Determine the [x, y] coordinate at the center of the cell enclosing the given text.  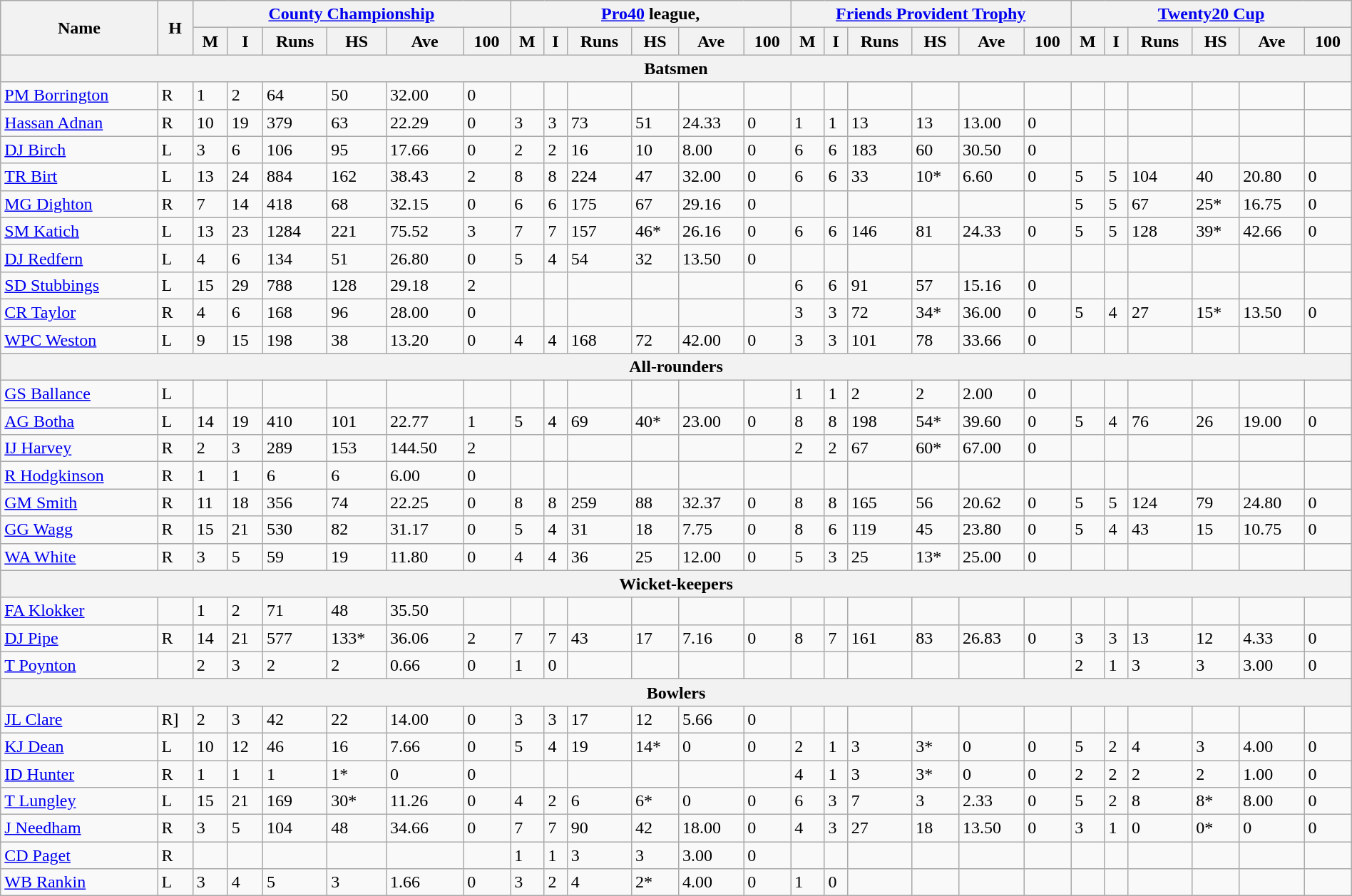
42.00 [710, 340]
69 [599, 421]
34* [936, 312]
175 [599, 204]
0* [1216, 828]
JL Clare [79, 719]
46* [655, 231]
161 [879, 638]
All-rounders [676, 367]
577 [295, 638]
26.16 [710, 231]
25* [1216, 204]
J Needham [79, 828]
15.16 [991, 285]
38 [357, 340]
16.75 [1272, 204]
26 [1216, 421]
8* [1216, 801]
410 [295, 421]
30* [357, 801]
133* [357, 638]
356 [295, 503]
57 [936, 285]
FA Klokker [79, 611]
GM Smith [79, 503]
40* [655, 421]
22.25 [425, 503]
10.75 [1272, 530]
68 [357, 204]
54 [599, 258]
39* [1216, 231]
Friends Provident Trophy [931, 14]
83 [936, 638]
56 [936, 503]
95 [357, 150]
17.66 [425, 150]
5.66 [710, 719]
22 [357, 719]
20.80 [1272, 177]
32.15 [425, 204]
40 [1216, 177]
76 [1159, 421]
29 [245, 285]
119 [879, 530]
39.60 [991, 421]
82 [357, 530]
74 [357, 503]
15* [1216, 312]
Twenty20 Cup [1211, 14]
45 [936, 530]
60 [936, 150]
418 [295, 204]
IJ Harvey [79, 448]
36.00 [991, 312]
146 [879, 231]
47 [655, 177]
WB Rankin [79, 882]
64 [295, 96]
10* [936, 177]
88 [655, 503]
38.43 [425, 177]
PM Borrington [79, 96]
18.00 [710, 828]
29.18 [425, 285]
20.62 [991, 503]
6.60 [991, 177]
379 [295, 123]
7.66 [425, 746]
1* [357, 773]
54* [936, 421]
90 [599, 828]
13* [936, 557]
7.75 [710, 530]
4.33 [1272, 638]
79 [1216, 503]
WPC Weston [79, 340]
Name [79, 28]
183 [879, 150]
75.52 [425, 231]
25.00 [991, 557]
60* [936, 448]
26.83 [991, 638]
1.66 [425, 882]
2.00 [991, 394]
2* [655, 882]
67.00 [991, 448]
Bowlers [676, 692]
530 [295, 530]
Hassan Adnan [79, 123]
MG Dighton [79, 204]
23.80 [991, 530]
33.66 [991, 340]
134 [295, 258]
31 [599, 530]
78 [936, 340]
11.26 [425, 801]
124 [1159, 503]
11 [210, 503]
DJ Birch [79, 150]
R Hodgkinson [79, 475]
32 [655, 258]
46 [295, 746]
884 [295, 177]
23 [245, 231]
221 [357, 231]
24 [245, 177]
1.00 [1272, 773]
34.66 [425, 828]
DJ Redfern [79, 258]
1284 [295, 231]
6.00 [425, 475]
Wicket-keepers [676, 584]
31.17 [425, 530]
153 [357, 448]
33 [879, 177]
2.33 [991, 801]
6* [655, 801]
ID Hunter [79, 773]
19.00 [1272, 421]
County Championship [351, 14]
7.16 [710, 638]
WA White [79, 557]
KJ Dean [79, 746]
81 [936, 231]
GS Ballance [79, 394]
14.00 [425, 719]
157 [599, 231]
106 [295, 150]
T Poynton [79, 665]
GG Wagg [79, 530]
63 [357, 123]
165 [879, 503]
SD Stubbings [79, 285]
50 [357, 96]
96 [357, 312]
9 [210, 340]
12.00 [710, 557]
13.20 [425, 340]
DJ Pipe [79, 638]
259 [599, 503]
CD Paget [79, 855]
H [175, 28]
CR Taylor [79, 312]
R] [175, 719]
14* [655, 746]
T Lungley [79, 801]
73 [599, 123]
36 [599, 557]
289 [295, 448]
224 [599, 177]
22.77 [425, 421]
28.00 [425, 312]
91 [879, 285]
29.16 [710, 204]
35.50 [425, 611]
Pro40 league, [650, 14]
32.37 [710, 503]
144.50 [425, 448]
23.00 [710, 421]
SM Katich [79, 231]
71 [295, 611]
162 [357, 177]
22.29 [425, 123]
TR Birt [79, 177]
59 [295, 557]
24.80 [1272, 503]
788 [295, 285]
Batsmen [676, 68]
26.80 [425, 258]
AG Botha [79, 421]
13.00 [991, 123]
0.66 [425, 665]
36.06 [425, 638]
11.80 [425, 557]
42.66 [1272, 231]
30.50 [991, 150]
169 [295, 801]
